Identify which cell holds the provided text, then report its [x, y] central coordinate. 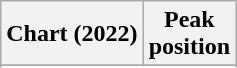
Chart (2022) [72, 34]
Peakposition [189, 34]
